Locate the cell with the specified text and output its (X, Y) center coordinate. 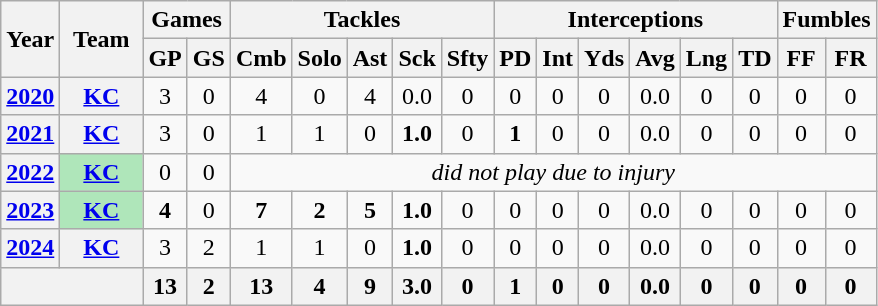
Games (186, 20)
2020 (30, 96)
7 (261, 210)
Avg (656, 58)
5 (370, 210)
Tackles (362, 20)
FR (850, 58)
Yds (604, 58)
Lng (706, 58)
2024 (30, 248)
2023 (30, 210)
2022 (30, 172)
Cmb (261, 58)
2021 (30, 134)
Fumbles (826, 20)
GS (208, 58)
Year (30, 39)
3.0 (417, 286)
Team (102, 39)
Int (558, 58)
PD (516, 58)
Solo (320, 58)
did not play due to injury (553, 172)
GP (165, 58)
FF (801, 58)
Sck (417, 58)
9 (370, 286)
Interceptions (636, 20)
TD (755, 58)
Sfty (467, 58)
Ast (370, 58)
